Locate the cell with the specified text and output its [X, Y] center coordinate. 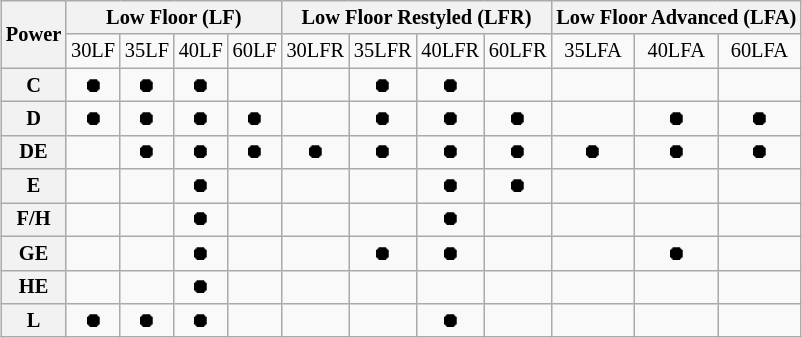
C [34, 85]
60LFR [518, 51]
D [34, 118]
30LF [93, 51]
HE [34, 287]
GE [34, 253]
Low Floor Restyled (LFR) [417, 17]
DE [34, 152]
Low Floor (LF) [174, 17]
E [34, 186]
Power [34, 34]
30LFR [316, 51]
40LFA [676, 51]
35LF [147, 51]
60LFA [760, 51]
L [34, 320]
F/H [34, 219]
35LFR [382, 51]
60LF [255, 51]
35LFA [592, 51]
Low Floor Advanced (LFA) [676, 17]
40LFR [450, 51]
40LF [201, 51]
